From the cell containing the given text, extract its center point as (X, Y) coordinate. 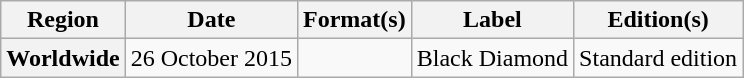
Date (211, 20)
Format(s) (355, 20)
Label (492, 20)
Standard edition (658, 58)
26 October 2015 (211, 58)
Black Diamond (492, 58)
Worldwide (63, 58)
Region (63, 20)
Edition(s) (658, 20)
